From the cell containing the given text, extract its center point as (x, y) coordinate. 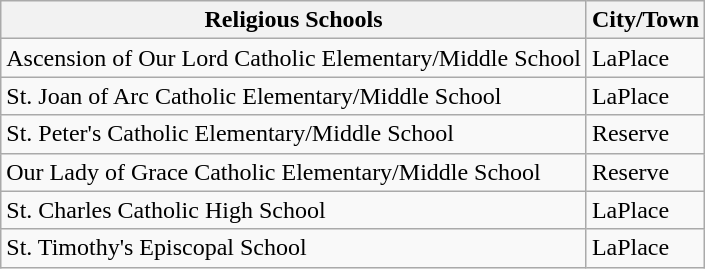
Religious Schools (294, 20)
St. Timothy's Episcopal School (294, 248)
Ascension of Our Lord Catholic Elementary/Middle School (294, 58)
City/Town (645, 20)
St. Peter's Catholic Elementary/Middle School (294, 134)
Our Lady of Grace Catholic Elementary/Middle School (294, 172)
St. Charles Catholic High School (294, 210)
St. Joan of Arc Catholic Elementary/Middle School (294, 96)
